Locate the cell with the specified text and output its [x, y] center coordinate. 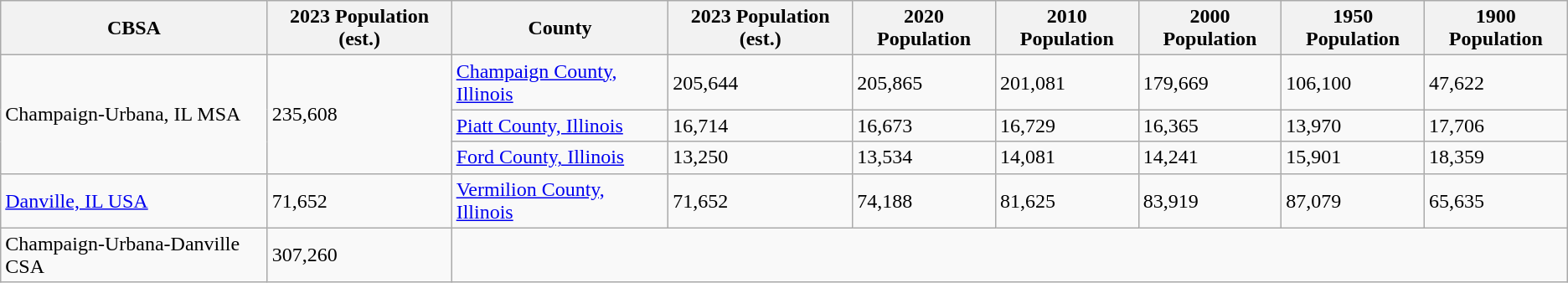
13,534 [925, 157]
2020 Population [925, 28]
307,260 [359, 255]
74,188 [925, 201]
Vermilion County, Illinois [560, 201]
CBSA [134, 28]
106,100 [1354, 82]
13,250 [761, 157]
Champaign-Urbana-Danville CSA [134, 255]
Ford County, Illinois [560, 157]
18,359 [1496, 157]
65,635 [1496, 201]
Danville, IL USA [134, 201]
Champaign-Urbana, IL MSA [134, 114]
1950 Population [1354, 28]
235,608 [359, 114]
14,081 [1067, 157]
81,625 [1067, 201]
2000 Population [1210, 28]
Champaign County, Illinois [560, 82]
47,622 [1496, 82]
201,081 [1067, 82]
16,673 [925, 126]
16,714 [761, 126]
179,669 [1210, 82]
17,706 [1496, 126]
205,644 [761, 82]
16,729 [1067, 126]
83,919 [1210, 201]
205,865 [925, 82]
14,241 [1210, 157]
13,970 [1354, 126]
Piatt County, Illinois [560, 126]
15,901 [1354, 157]
87,079 [1354, 201]
16,365 [1210, 126]
2010 Population [1067, 28]
County [560, 28]
1900 Population [1496, 28]
